Extract the (X, Y) coordinate from the center of the cell holding the provided text.  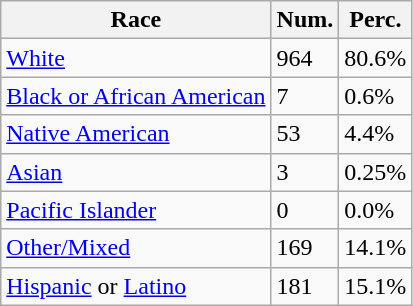
4.4% (376, 134)
181 (305, 286)
Hispanic or Latino (136, 286)
Asian (136, 172)
0.0% (376, 210)
White (136, 58)
53 (305, 134)
3 (305, 172)
15.1% (376, 286)
964 (305, 58)
169 (305, 248)
14.1% (376, 248)
Pacific Islander (136, 210)
0 (305, 210)
80.6% (376, 58)
0.25% (376, 172)
7 (305, 96)
Other/Mixed (136, 248)
Black or African American (136, 96)
Num. (305, 20)
Race (136, 20)
Native American (136, 134)
Perc. (376, 20)
0.6% (376, 96)
